Return (X, Y) of the center of cell containing provided text 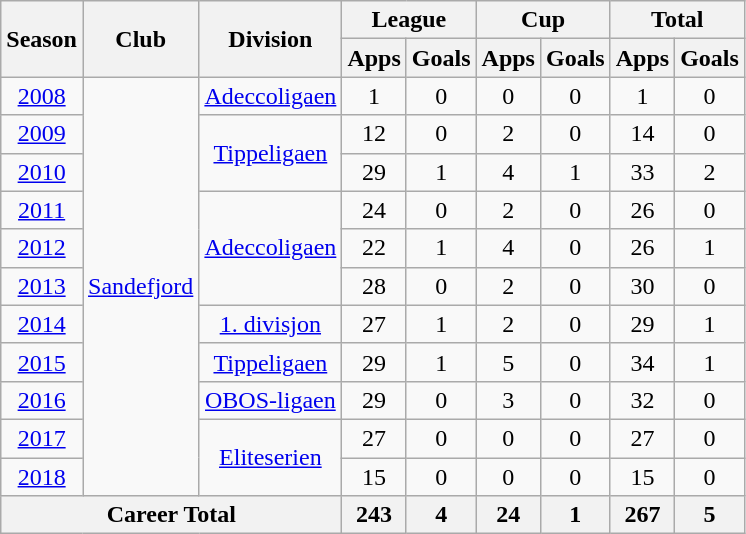
243 (374, 515)
2009 (42, 134)
33 (642, 172)
2011 (42, 210)
2016 (42, 400)
Division (270, 39)
Club (140, 39)
2013 (42, 286)
22 (374, 248)
2018 (42, 477)
2017 (42, 438)
2010 (42, 172)
2008 (42, 96)
1. divisjon (270, 324)
3 (508, 400)
Total (677, 20)
2012 (42, 248)
OBOS-ligaen (270, 400)
12 (374, 134)
267 (642, 515)
Season (42, 39)
2015 (42, 362)
28 (374, 286)
2014 (42, 324)
34 (642, 362)
32 (642, 400)
Eliteserien (270, 457)
Cup (543, 20)
League (409, 20)
Sandefjord (140, 286)
14 (642, 134)
Career Total (172, 515)
30 (642, 286)
